Find where the given text appears and provide that cell's center as [X, Y] coordinate. 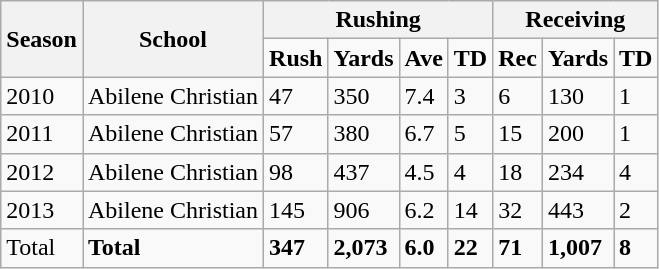
Rushing [378, 20]
2012 [42, 172]
Rec [518, 58]
7.4 [424, 96]
347 [296, 248]
2 [636, 210]
6.2 [424, 210]
School [172, 39]
130 [578, 96]
437 [364, 172]
2013 [42, 210]
8 [636, 248]
350 [364, 96]
32 [518, 210]
6 [518, 96]
14 [470, 210]
906 [364, 210]
18 [518, 172]
200 [578, 134]
6.0 [424, 248]
15 [518, 134]
2,073 [364, 248]
443 [578, 210]
6.7 [424, 134]
22 [470, 248]
3 [470, 96]
234 [578, 172]
98 [296, 172]
57 [296, 134]
1,007 [578, 248]
380 [364, 134]
4.5 [424, 172]
2011 [42, 134]
5 [470, 134]
Rush [296, 58]
145 [296, 210]
47 [296, 96]
2010 [42, 96]
71 [518, 248]
Season [42, 39]
Receiving [576, 20]
Ave [424, 58]
